Find where the given text appears and provide that cell's center as (X, Y) coordinate. 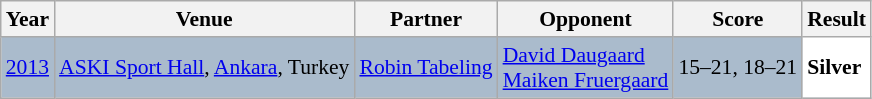
Silver (836, 68)
Partner (426, 19)
Result (836, 19)
15–21, 18–21 (738, 68)
Opponent (586, 19)
David Daugaard Maiken Fruergaard (586, 68)
Robin Tabeling (426, 68)
Score (738, 19)
Year (28, 19)
ASKI Sport Hall, Ankara, Turkey (204, 68)
2013 (28, 68)
Venue (204, 19)
